Capture the cell that displays the provided text and extract its [X, Y] central coordinate. 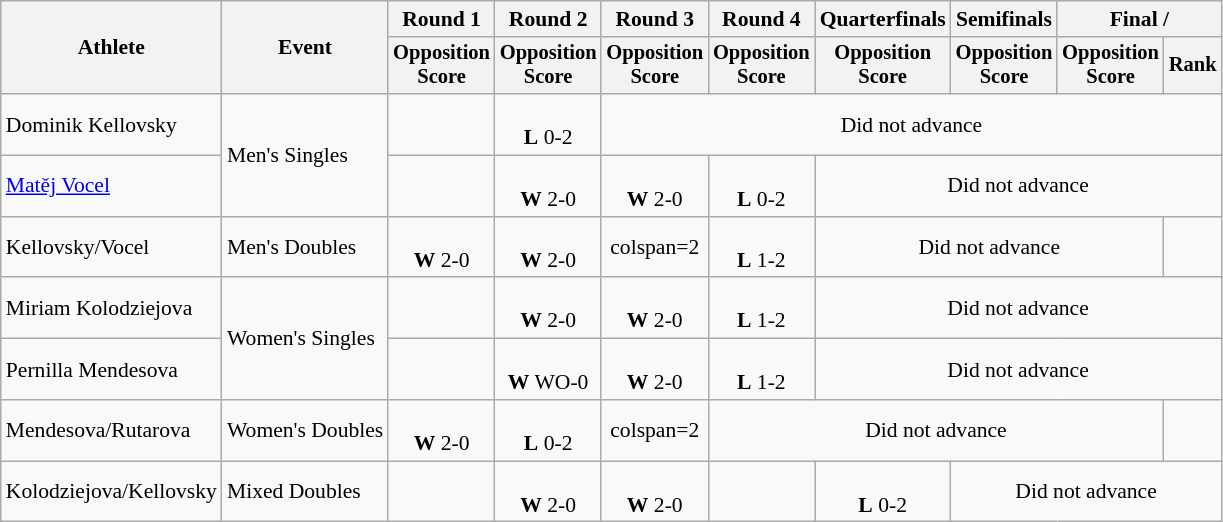
W WO-0 [548, 370]
Men's Singles [305, 155]
Quarterfinals [883, 19]
Women's Doubles [305, 430]
Mendesova/Rutarova [112, 430]
Round 1 [442, 19]
Final / [1139, 19]
Athlete [112, 48]
Matěj Vocel [112, 186]
Dominik Kellovsky [112, 124]
Men's Doubles [305, 248]
Kolodziejova/Kellovsky [112, 492]
Miriam Kolodziejova [112, 308]
Rank [1193, 66]
Round 3 [654, 19]
Semifinals [1004, 19]
Kellovsky/Vocel [112, 248]
Round 4 [762, 19]
Women's Singles [305, 339]
Round 2 [548, 19]
Event [305, 48]
Mixed Doubles [305, 492]
Pernilla Mendesova [112, 370]
